Capture the cell that displays the provided text and extract its (x, y) central coordinate. 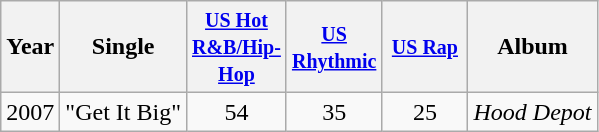
"Get It Big" (124, 112)
Album (532, 47)
US Rhythmic (334, 47)
Single (124, 47)
US Rap (425, 47)
US Hot R&B/Hip-Hop (236, 47)
54 (236, 112)
35 (334, 112)
Hood Depot (532, 112)
Year (30, 47)
2007 (30, 112)
25 (425, 112)
